Detect which cell encompasses the target text, then output its [x, y] center coordinate. 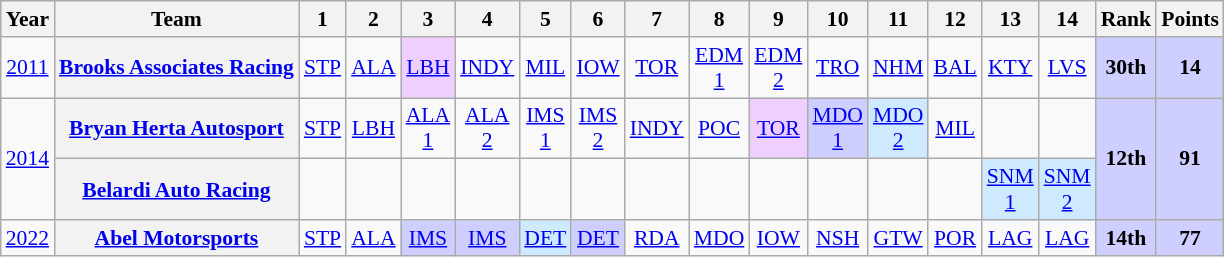
MDO1 [838, 128]
SNM2 [1068, 190]
12th [1126, 159]
LVS [1068, 68]
6 [598, 19]
2014 [28, 159]
5 [545, 19]
9 [778, 19]
ALA2 [487, 128]
11 [898, 19]
Abel Motorsports [176, 238]
2 [373, 19]
Bryan Herta Autosport [176, 128]
30th [1126, 68]
13 [1010, 19]
MDO2 [898, 128]
MDO [720, 238]
2022 [28, 238]
NHM [898, 68]
BAL [954, 68]
EDM2 [778, 68]
2011 [28, 68]
3 [428, 19]
12 [954, 19]
91 [1190, 159]
IMS2 [598, 128]
Belardi Auto Racing [176, 190]
Team [176, 19]
Points [1190, 19]
10 [838, 19]
1 [322, 19]
IMS1 [545, 128]
Brooks Associates Racing [176, 68]
Year [28, 19]
8 [720, 19]
GTW [898, 238]
77 [1190, 238]
RDA [657, 238]
7 [657, 19]
POC [720, 128]
KTY [1010, 68]
POR [954, 238]
EDM1 [720, 68]
ALA1 [428, 128]
4 [487, 19]
Rank [1126, 19]
14th [1126, 238]
TRO [838, 68]
SNM1 [1010, 190]
NSH [838, 238]
